Pinpoint the cell where the given text exists, returning its [x, y] midpoint coordinate. 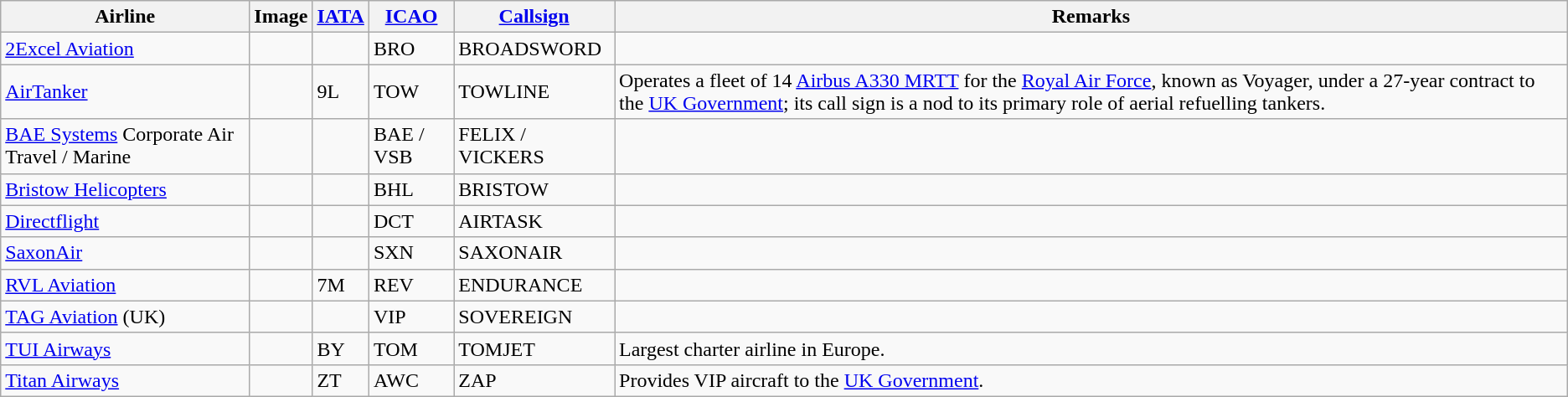
BY [341, 348]
SOVEREIGN [534, 317]
2Excel Aviation [126, 49]
ZT [341, 380]
Callsign [534, 17]
VIP [410, 317]
SAXONAIR [534, 253]
TAG Aviation (UK) [126, 317]
BAE / VSB [410, 146]
TUI Airways [126, 348]
Titan Airways [126, 380]
AIRTASK [534, 221]
TOWLINE [534, 92]
Bristow Helicopters [126, 189]
RVL Aviation [126, 285]
DCT [410, 221]
BHL [410, 189]
Directflight [126, 221]
Largest charter airline in Europe. [1091, 348]
Provides VIP aircraft to the UK Government. [1091, 380]
SXN [410, 253]
Airline [126, 17]
9L [341, 92]
FELIX / VICKERS [534, 146]
REV [410, 285]
BRISTOW [534, 189]
SaxonAir [126, 253]
TOW [410, 92]
TOM [410, 348]
AirTanker [126, 92]
BRO [410, 49]
ENDURANCE [534, 285]
TOMJET [534, 348]
ICAO [410, 17]
BAE Systems Corporate Air Travel / Marine [126, 146]
AWC [410, 380]
Image [281, 17]
7M [341, 285]
BROADSWORD [534, 49]
ZAP [534, 380]
Remarks [1091, 17]
IATA [341, 17]
